Scan for the cell matching the given text and deliver its [X, Y] coordinate at center. 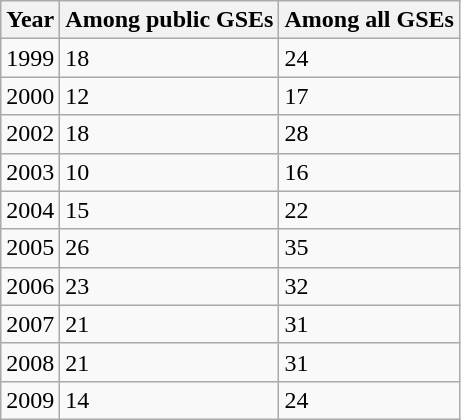
Among public GSEs [170, 20]
32 [369, 286]
35 [369, 248]
2000 [30, 96]
2007 [30, 324]
12 [170, 96]
26 [170, 248]
2003 [30, 172]
2002 [30, 134]
15 [170, 210]
10 [170, 172]
2004 [30, 210]
17 [369, 96]
1999 [30, 58]
23 [170, 286]
Among all GSEs [369, 20]
2005 [30, 248]
22 [369, 210]
2006 [30, 286]
16 [369, 172]
Year [30, 20]
28 [369, 134]
14 [170, 400]
2009 [30, 400]
2008 [30, 362]
